Pinpoint the cell where the given text exists, returning its [x, y] midpoint coordinate. 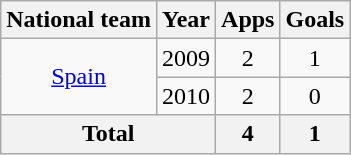
0 [315, 96]
2010 [186, 96]
2009 [186, 58]
Total [108, 134]
Apps [248, 20]
National team [79, 20]
4 [248, 134]
Year [186, 20]
Spain [79, 77]
Goals [315, 20]
